Detect which cell encompasses the target text, then output its (X, Y) center coordinate. 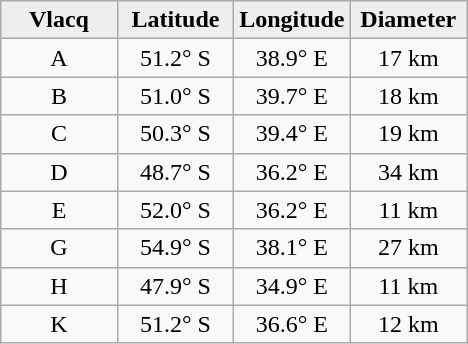
34.9° E (292, 286)
54.9° S (175, 248)
51.0° S (175, 96)
Diameter (408, 20)
Vlacq (59, 20)
52.0° S (175, 210)
12 km (408, 324)
38.9° E (292, 58)
C (59, 134)
39.7° E (292, 96)
39.4° E (292, 134)
K (59, 324)
47.9° S (175, 286)
17 km (408, 58)
18 km (408, 96)
G (59, 248)
H (59, 286)
38.1° E (292, 248)
27 km (408, 248)
A (59, 58)
B (59, 96)
D (59, 172)
19 km (408, 134)
48.7° S (175, 172)
Latitude (175, 20)
50.3° S (175, 134)
34 km (408, 172)
E (59, 210)
Longitude (292, 20)
36.6° E (292, 324)
